Search for the cell housing the specified text and yield its [x, y] center coordinate. 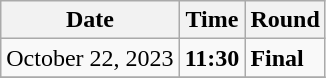
October 22, 2023 [90, 58]
Round [285, 20]
11:30 [212, 58]
Final [285, 58]
Date [90, 20]
Time [212, 20]
